Determine the (X, Y) coordinate at the center of the cell enclosing the given text.  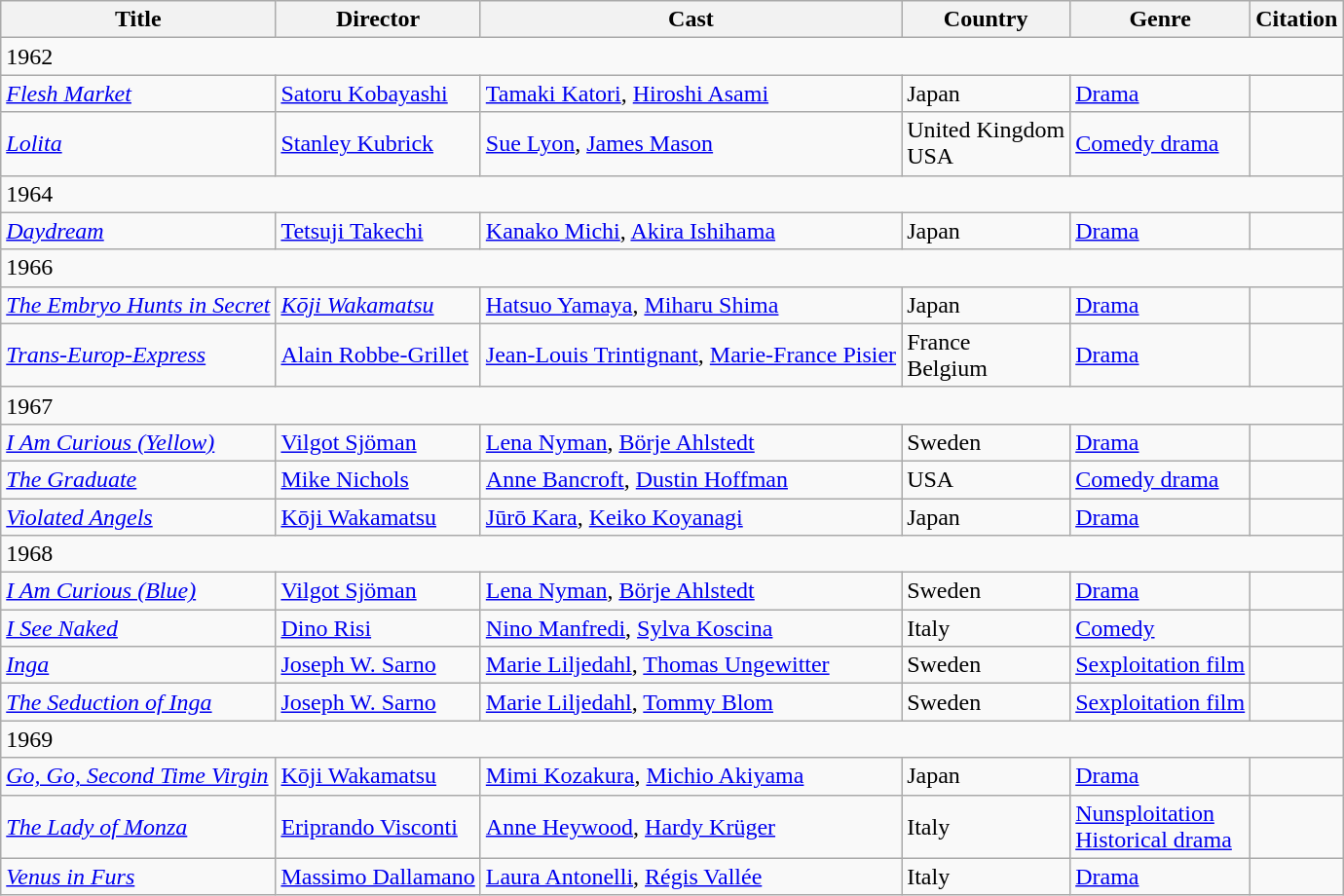
Daydream (138, 231)
Venus in Furs (138, 877)
Alain Robbe-Grillet (378, 355)
Laura Antonelli, Régis Vallée (691, 877)
NunsploitationHistorical drama (1161, 826)
Trans-Europ-Express (138, 355)
Satoru Kobayashi (378, 93)
1968 (672, 554)
Jean-Louis Trintignant, Marie-France Pisier (691, 355)
Marie Liljedahl, Thomas Ungewitter (691, 665)
United KingdomUSA (986, 144)
1967 (672, 405)
Violated Angels (138, 517)
1962 (672, 56)
The Graduate (138, 479)
Hatsuo Yamaya, Miharu Shima (691, 305)
Go, Go, Second Time Virgin (138, 776)
Inga (138, 665)
1966 (672, 268)
FranceBelgium (986, 355)
Nino Manfredi, Sylva Koscina (691, 628)
Anne Bancroft, Dustin Hoffman (691, 479)
USA (986, 479)
Eriprando Visconti (378, 826)
Lolita (138, 144)
The Lady of Monza (138, 826)
Flesh Market (138, 93)
Massimo Dallamano (378, 877)
I Am Curious (Yellow) (138, 442)
Kanako Michi, Akira Ishihama (691, 231)
Tamaki Katori, Hiroshi Asami (691, 93)
Sue Lyon, James Mason (691, 144)
Marie Liljedahl, Tommy Blom (691, 702)
I See Naked (138, 628)
1969 (672, 739)
Country (986, 19)
Dino Risi (378, 628)
Title (138, 19)
Citation (1297, 19)
Jūrō Kara, Keiko Koyanagi (691, 517)
I Am Curious (Blue) (138, 591)
Stanley Kubrick (378, 144)
Genre (1161, 19)
Cast (691, 19)
Anne Heywood, Hardy Krüger (691, 826)
Mike Nichols (378, 479)
1964 (672, 194)
Director (378, 19)
Tetsuji Takechi (378, 231)
The Embryo Hunts in Secret (138, 305)
The Seduction of Inga (138, 702)
Comedy (1161, 628)
Mimi Kozakura, Michio Akiyama (691, 776)
